Find where the given text appears and provide that cell's center as (X, Y) coordinate. 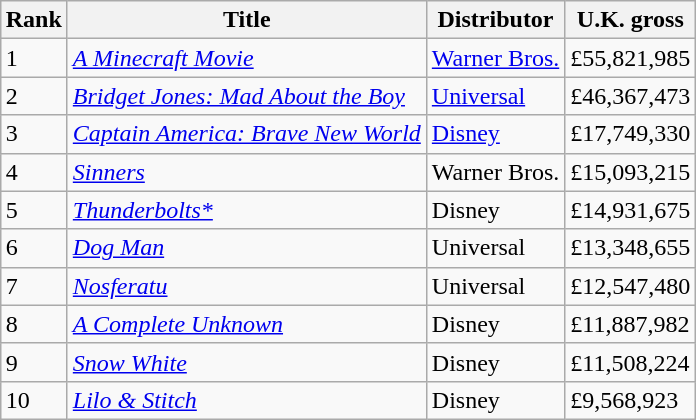
£55,821,985 (630, 58)
1 (34, 58)
Thunderbolts* (246, 210)
£17,749,330 (630, 134)
5 (34, 210)
Captain America: Brave New World (246, 134)
6 (34, 248)
£46,367,473 (630, 96)
£12,547,480 (630, 286)
Bridget Jones: Mad About the Boy (246, 96)
Lilo & Stitch (246, 400)
U.K. gross (630, 20)
Snow White (246, 362)
£14,931,675 (630, 210)
Title (246, 20)
4 (34, 172)
A Complete Unknown (246, 324)
Rank (34, 20)
2 (34, 96)
Dog Man (246, 248)
9 (34, 362)
8 (34, 324)
10 (34, 400)
3 (34, 134)
£11,887,982 (630, 324)
£9,568,923 (630, 400)
£13,348,655 (630, 248)
Nosferatu (246, 286)
7 (34, 286)
Distributor (495, 20)
£11,508,224 (630, 362)
Sinners (246, 172)
£15,093,215 (630, 172)
A Minecraft Movie (246, 58)
